Provide the (X, Y) coordinate of the cell's center where the given text is located.  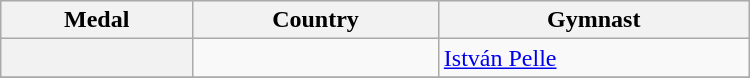
István Pelle (594, 58)
Medal (97, 20)
Gymnast (594, 20)
Country (316, 20)
